For the text-containing cell, return its midpoint in [x, y] coordinate format. 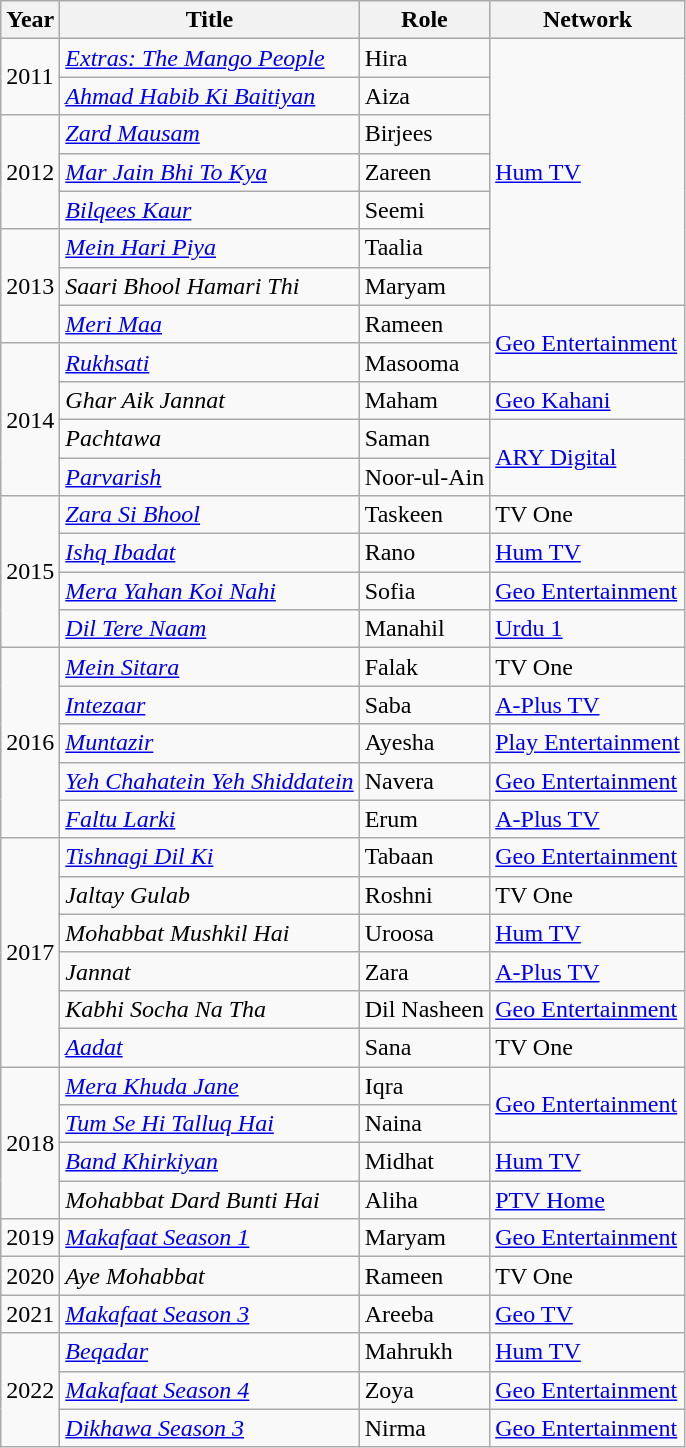
Makafaat Season 4 [210, 1390]
2013 [30, 286]
Kabhi Socha Na Tha [210, 1009]
Saman [424, 438]
Ishq Ibadat [210, 553]
Sana [424, 1047]
Mein Sitara [210, 667]
Sofia [424, 591]
2019 [30, 1238]
Aliha [424, 1200]
Muntazir [210, 743]
Zard Mausam [210, 134]
Mohabbat Mushkil Hai [210, 933]
2017 [30, 952]
Beqadar [210, 1352]
Role [424, 20]
Tabaan [424, 857]
2011 [30, 77]
PTV Home [588, 1200]
Navera [424, 781]
Manahil [424, 629]
2014 [30, 419]
Aiza [424, 96]
Faltu Larki [210, 819]
Intezaar [210, 705]
Taskeen [424, 515]
Dikhawa Season 3 [210, 1428]
Mahrukh [424, 1352]
Aye Mohabbat [210, 1276]
Makafaat Season 3 [210, 1314]
Zara [424, 971]
Falak [424, 667]
Iqra [424, 1085]
2016 [30, 743]
Masooma [424, 362]
Jannat [210, 971]
Maham [424, 400]
Rano [424, 553]
Ayesha [424, 743]
Zara Si Bhool [210, 515]
Yeh Chahatein Yeh Shiddatein [210, 781]
2020 [30, 1276]
Taalia [424, 248]
Erum [424, 819]
Ghar Aik Jannat [210, 400]
2018 [30, 1142]
2015 [30, 572]
Meri Maa [210, 324]
Play Entertainment [588, 743]
Pachtawa [210, 438]
Mein Hari Piya [210, 248]
Uroosa [424, 933]
Nirma [424, 1428]
2022 [30, 1390]
Midhat [424, 1162]
Mar Jain Bhi To Kya [210, 172]
Rukhsati [210, 362]
Seemi [424, 210]
Dil Tere Naam [210, 629]
Title [210, 20]
Hira [424, 58]
Zareen [424, 172]
Areeba [424, 1314]
Makafaat Season 1 [210, 1238]
Geo Kahani [588, 400]
Mera Yahan Koi Nahi [210, 591]
Network [588, 20]
Urdu 1 [588, 629]
Roshni [424, 895]
Mohabbat Dard Bunti Hai [210, 1200]
Saari Bhool Hamari Thi [210, 286]
Ahmad Habib Ki Baitiyan [210, 96]
Zoya [424, 1390]
Aadat [210, 1047]
Naina [424, 1124]
Band Khirkiyan [210, 1162]
Jaltay Gulab [210, 895]
Extras: The Mango People [210, 58]
Tishnagi Dil Ki [210, 857]
Tum Se Hi Talluq Hai [210, 1124]
Mera Khuda Jane [210, 1085]
Saba [424, 705]
Bilqees Kaur [210, 210]
ARY Digital [588, 457]
Year [30, 20]
Birjees [424, 134]
Dil Nasheen [424, 1009]
Parvarish [210, 477]
2012 [30, 172]
2021 [30, 1314]
Noor-ul-Ain [424, 477]
Geo TV [588, 1314]
